Detect which cell encompasses the target text, then output its [x, y] center coordinate. 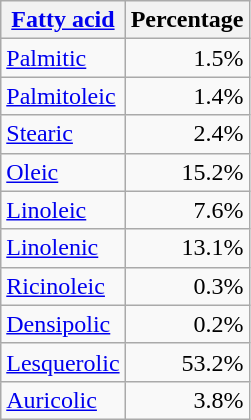
Fatty acid [63, 20]
2.4% [187, 134]
3.8% [187, 400]
0.3% [187, 286]
15.2% [187, 172]
53.2% [187, 362]
Palmitic [63, 58]
Densipolic [63, 324]
0.2% [187, 324]
Auricolic [63, 400]
1.4% [187, 96]
Lesquerolic [63, 362]
7.6% [187, 210]
Palmitoleic [63, 96]
Ricinoleic [63, 286]
13.1% [187, 248]
Oleic [63, 172]
Stearic [63, 134]
Linolenic [63, 248]
Percentage [187, 20]
1.5% [187, 58]
Linoleic [63, 210]
